Scan for the cell matching the given text and deliver its (x, y) coordinate at center. 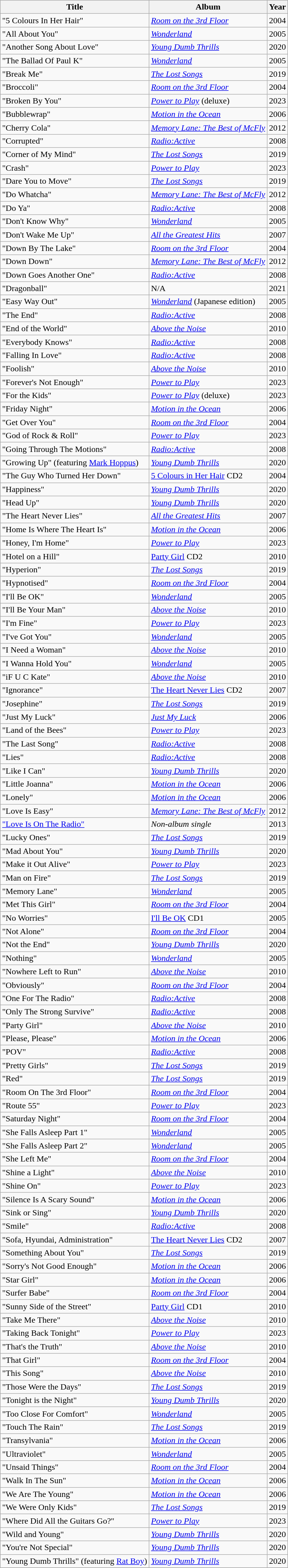
"Young Dumb Thrills" (featuring Rat Boy) (75, 1561)
"I Wanna Hold You" (75, 663)
"Make it Out Alive" (75, 864)
Non-album single (208, 824)
"Star Girl" (75, 1280)
"You're Not Special" (75, 1548)
"Get Over You" (75, 422)
"Those Were the Days" (75, 1387)
"Josephine" (75, 704)
I'll Be OK CD1 (208, 918)
"Corrupted" (75, 141)
N/A (208, 288)
"Sorry's Not Good Enough" (75, 1266)
"Do Ya" (75, 208)
Party Girl CD2 (208, 556)
2021 (277, 288)
"I Need a Woman" (75, 650)
"I'll Be OK" (75, 597)
"Not Alone" (75, 931)
"The Heart Never Lies" (75, 516)
"Tonight is the Night" (75, 1400)
"5 Colours In Her Hair" (75, 20)
"Hotel on a Hill" (75, 556)
"Red" (75, 1079)
"The Guy Who Turned Her Down" (75, 476)
"Lucky Ones" (75, 838)
"Unsaid Things" (75, 1467)
"For the Kids" (75, 396)
"Broken By You" (75, 101)
"Smile" (75, 1226)
"Do Whatcha" (75, 195)
"Room On The 3rd Floor" (75, 1092)
"Saturday Night" (75, 1119)
"Another Song About Love" (75, 47)
"Down Goes Another One" (75, 275)
"Crash" (75, 168)
"Nowhere Left to Run" (75, 971)
"Take Me There" (75, 1320)
"Like I Can" (75, 770)
"Nothing" (75, 958)
"Transylvania" (75, 1440)
"Forever's Not Enough" (75, 382)
"Cherry Cola" (75, 127)
"Memory Lane" (75, 891)
"Silence Is A Scary Sound" (75, 1199)
"Sunny Side of the Street" (75, 1306)
"Shine a Light" (75, 1172)
"Hyperion" (75, 569)
"Walk In The Sun" (75, 1481)
"Home Is Where The Heart Is" (75, 529)
"Please, Please" (75, 1039)
"Don't Wake Me Up" (75, 235)
"Down Down" (75, 262)
"No Worries" (75, 918)
"Hypnotised" (75, 583)
"Easy Way Out" (75, 302)
2013 (277, 824)
"Land of the Bees" (75, 730)
"She Falls Asleep Part 1" (75, 1132)
"iF U C Kate" (75, 677)
"Only The Strong Survive" (75, 1012)
"Not the End" (75, 945)
"Ultraviolet" (75, 1454)
"Friday Night" (75, 409)
"Happiness" (75, 489)
"Dragonball" (75, 288)
"That's the Truth" (75, 1347)
"Lies" (75, 757)
"The Ballad Of Paul K" (75, 61)
"Everybody Knows" (75, 342)
"Met This Girl" (75, 905)
Album (208, 7)
"Love Is Easy" (75, 811)
"One For The Radio" (75, 998)
"Sink or Sing" (75, 1213)
"Pretty Girls" (75, 1065)
"Ignorance" (75, 690)
"POV" (75, 1052)
"Foolish" (75, 369)
"Don't Know Why" (75, 221)
"Falling In Love" (75, 355)
"Surfer Babe" (75, 1293)
"Down By The Lake" (75, 248)
"All About You" (75, 34)
"Where Did All the Guitars Go?" (75, 1521)
"Shine On" (75, 1186)
"Corner of My Mind" (75, 154)
Title (75, 7)
"She Left Me" (75, 1159)
Just My Luck (208, 717)
"Sofa, Hyundai, Administration" (75, 1239)
"She Falls Asleep Part 2" (75, 1146)
"Too Close For Comfort" (75, 1413)
"Broccoli" (75, 87)
"I've Got You" (75, 637)
"Something About You" (75, 1253)
"Break Me" (75, 74)
"Little Joanna" (75, 784)
"Dare You to Move" (75, 181)
5 Colours in Her Hair CD2 (208, 476)
"Lonely" (75, 797)
"Honey, I'm Home" (75, 543)
Year (277, 7)
Wonderland (Japanese edition) (208, 302)
"End of the World" (75, 328)
"God of Rock & Roll" (75, 436)
"I'll Be Your Man" (75, 610)
"The End" (75, 315)
"Party Girl" (75, 1025)
"I'm Fine" (75, 623)
"Just My Luck" (75, 717)
"That Girl" (75, 1360)
"Head Up" (75, 503)
"Mad About You" (75, 851)
"Wild and Young" (75, 1534)
"The Last Song" (75, 744)
"Man on Fire" (75, 878)
"Bubblewrap" (75, 114)
Party Girl CD1 (208, 1306)
"Love Is On The Radio" (75, 824)
"We Were Only Kids" (75, 1507)
"Taking Back Tonight" (75, 1333)
"This Song" (75, 1373)
"Route 55" (75, 1106)
"Obviously" (75, 985)
"Touch The Rain" (75, 1427)
"Growing Up" (featuring Mark Hoppus) (75, 462)
"We Are The Young" (75, 1494)
"Going Through The Motions" (75, 449)
